Output the (X, Y) coordinate of the center of the cell containing the given text.  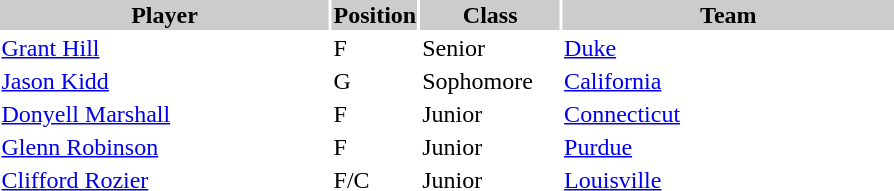
Jason Kidd (164, 81)
Player (164, 15)
Purdue (728, 147)
Team (728, 15)
Connecticut (728, 114)
Glenn Robinson (164, 147)
Position (375, 15)
Class (490, 15)
California (728, 81)
Senior (490, 48)
Grant Hill (164, 48)
Sophomore (490, 81)
Donyell Marshall (164, 114)
G (375, 81)
Duke (728, 48)
